Determine the (x, y) coordinate at the center of the cell enclosing the given text.  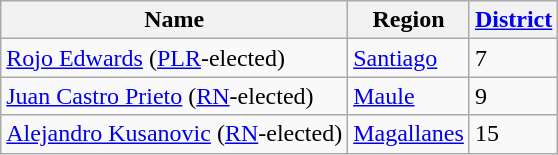
Santiago (409, 58)
Maule (409, 96)
7 (513, 58)
15 (513, 134)
Region (409, 20)
Juan Castro Prieto (RN-elected) (174, 96)
District (513, 20)
Magallanes (409, 134)
Rojo Edwards (PLR-elected) (174, 58)
Alejandro Kusanovic (RN-elected) (174, 134)
9 (513, 96)
Name (174, 20)
